Return the [X, Y] coordinate for the center point of the cell that contains the specified text.  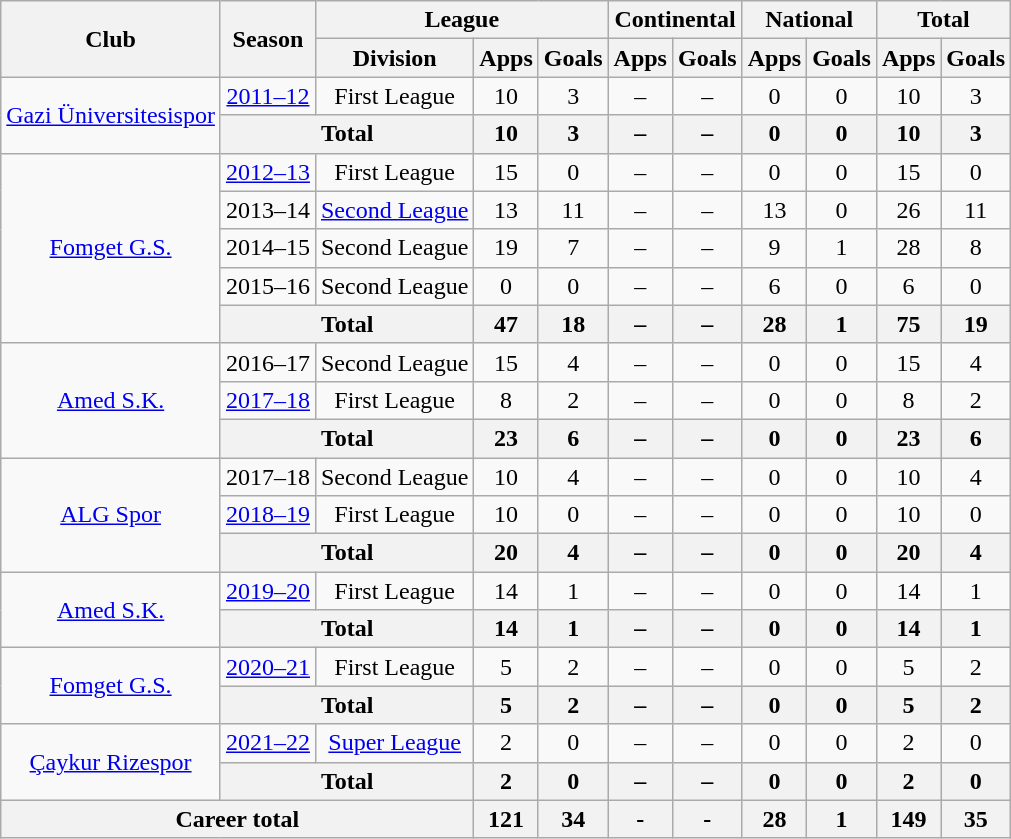
Çaykur Rizespor [111, 762]
2012–13 [268, 172]
Super League [394, 743]
2018–19 [268, 515]
75 [908, 324]
Career total [238, 819]
League [462, 20]
2020–21 [268, 667]
121 [506, 819]
Continental [675, 20]
2015–16 [268, 286]
2016–17 [268, 362]
2019–20 [268, 591]
149 [908, 819]
2014–15 [268, 248]
26 [908, 210]
18 [573, 324]
7 [573, 248]
2011–12 [268, 96]
National [809, 20]
9 [774, 248]
34 [573, 819]
ALG Spor [111, 515]
47 [506, 324]
Division [394, 58]
2013–14 [268, 210]
35 [976, 819]
Club [111, 39]
Gazi Üniversitesispor [111, 115]
Season [268, 39]
2021–22 [268, 743]
